Return [x, y] of the center of cell containing provided text 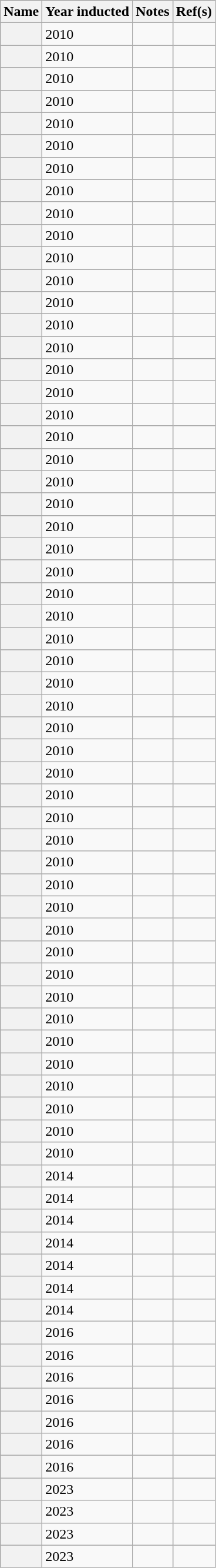
Name [21, 12]
Ref(s) [194, 12]
Notes [153, 12]
Year inducted [87, 12]
